Output the (X, Y) coordinate of the center of the cell containing the given text.  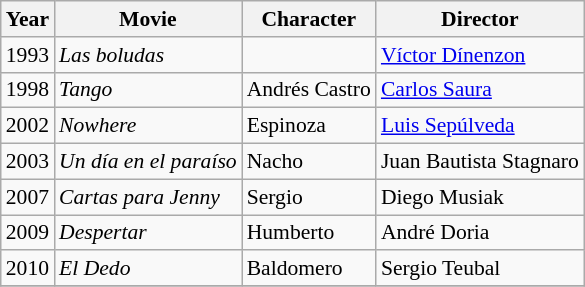
2009 (28, 233)
Víctor Dínenzon (480, 55)
1998 (28, 90)
Diego Musiak (480, 197)
Baldomero (309, 269)
Tango (148, 90)
Luis Sepúlveda (480, 126)
2002 (28, 126)
Movie (148, 19)
Character (309, 19)
Sergio (309, 197)
Carlos Saura (480, 90)
Juan Bautista Stagnaro (480, 162)
2003 (28, 162)
Sergio Teubal (480, 269)
Despertar (148, 233)
Espinoza (309, 126)
Las boludas (148, 55)
1993 (28, 55)
2010 (28, 269)
Un día en el paraíso (148, 162)
2007 (28, 197)
Year (28, 19)
Director (480, 19)
Nacho (309, 162)
El Dedo (148, 269)
Humberto (309, 233)
Cartas para Jenny (148, 197)
André Doria (480, 233)
Nowhere (148, 126)
Andrés Castro (309, 90)
